Pinpoint the cell where the given text exists, returning its [x, y] midpoint coordinate. 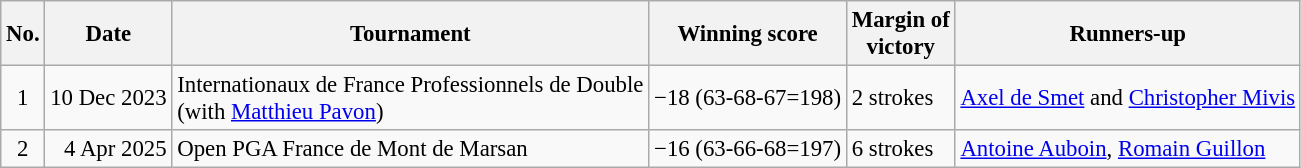
6 strokes [900, 149]
−18 (63-68-67=198) [748, 98]
10 Dec 2023 [108, 98]
Winning score [748, 34]
1 [23, 98]
Margin ofvictory [900, 34]
2 strokes [900, 98]
2 [23, 149]
Internationaux de France Professionnels de Double(with Matthieu Pavon) [410, 98]
Open PGA France de Mont de Marsan [410, 149]
Antoine Auboin, Romain Guillon [1128, 149]
Tournament [410, 34]
Runners-up [1128, 34]
−16 (63-66-68=197) [748, 149]
Axel de Smet and Christopher Mivis [1128, 98]
No. [23, 34]
Date [108, 34]
4 Apr 2025 [108, 149]
